Search for the cell housing the specified text and yield its (X, Y) center coordinate. 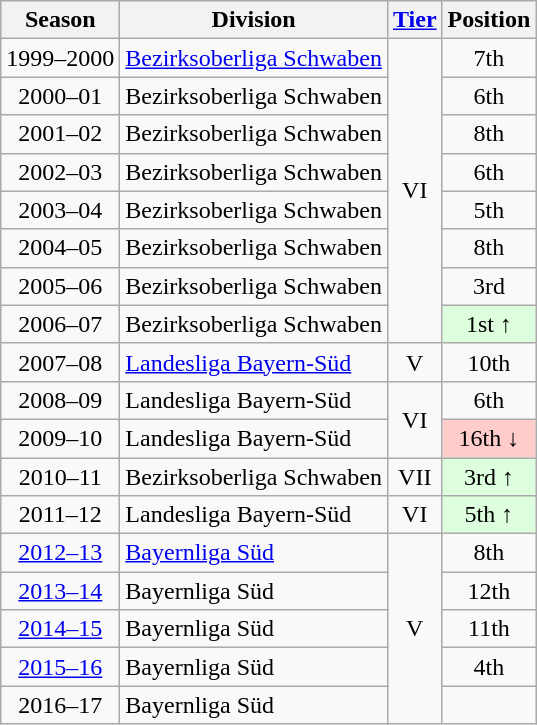
4th (489, 667)
Tier (414, 20)
2015–16 (60, 667)
2011–12 (60, 515)
16th ↓ (489, 438)
Division (254, 20)
2014–15 (60, 629)
2000–01 (60, 96)
5th ↑ (489, 515)
5th (489, 210)
2004–05 (60, 248)
2005–06 (60, 286)
2006–07 (60, 324)
2009–10 (60, 438)
1999–2000 (60, 58)
2016–17 (60, 705)
2008–09 (60, 400)
VII (414, 477)
12th (489, 591)
2010–11 (60, 477)
10th (489, 362)
1st ↑ (489, 324)
11th (489, 629)
2002–03 (60, 172)
2007–08 (60, 362)
2003–04 (60, 210)
Position (489, 20)
2012–13 (60, 553)
2013–14 (60, 591)
3rd ↑ (489, 477)
Season (60, 20)
3rd (489, 286)
7th (489, 58)
2001–02 (60, 134)
